Extract the [x, y] coordinate from the center of the cell holding the provided text.  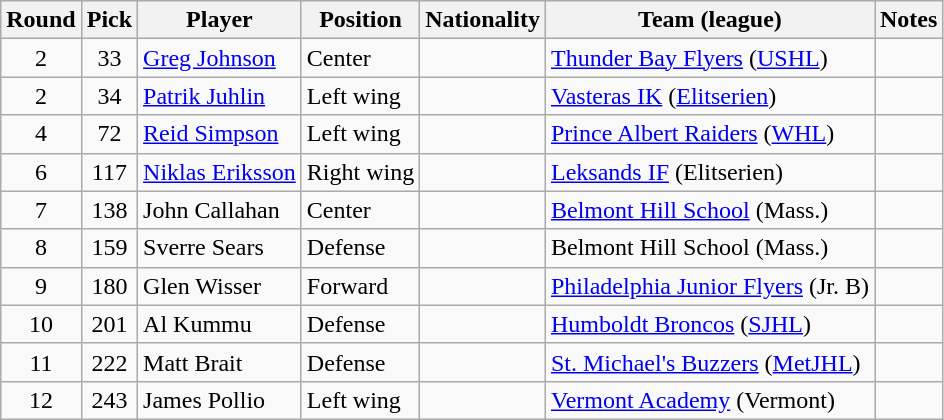
Al Kummu [220, 324]
St. Michael's Buzzers (MetJHL) [710, 362]
222 [109, 362]
201 [109, 324]
Vermont Academy (Vermont) [710, 400]
7 [41, 210]
Player [220, 20]
Niklas Eriksson [220, 172]
Thunder Bay Flyers (USHL) [710, 58]
10 [41, 324]
Philadelphia Junior Flyers (Jr. B) [710, 286]
11 [41, 362]
Humboldt Broncos (SJHL) [710, 324]
243 [109, 400]
Patrik Juhlin [220, 96]
72 [109, 134]
Sverre Sears [220, 248]
Nationality [483, 20]
Notes [908, 20]
Forward [360, 286]
James Pollio [220, 400]
6 [41, 172]
Team (league) [710, 20]
Right wing [360, 172]
180 [109, 286]
Position [360, 20]
Prince Albert Raiders (WHL) [710, 134]
117 [109, 172]
Reid Simpson [220, 134]
Pick [109, 20]
Greg Johnson [220, 58]
33 [109, 58]
Glen Wisser [220, 286]
9 [41, 286]
8 [41, 248]
34 [109, 96]
Matt Brait [220, 362]
Round [41, 20]
Leksands IF (Elitserien) [710, 172]
Vasteras IK (Elitserien) [710, 96]
159 [109, 248]
138 [109, 210]
John Callahan [220, 210]
4 [41, 134]
12 [41, 400]
